Search for the cell housing the specified text and yield its (X, Y) center coordinate. 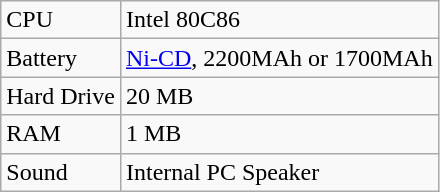
Battery (61, 58)
Intel 80C86 (279, 20)
Sound (61, 172)
Internal PC Speaker (279, 172)
RAM (61, 134)
1 MB (279, 134)
CPU (61, 20)
Hard Drive (61, 96)
Ni-CD, 2200MAh or 1700MAh (279, 58)
20 MB (279, 96)
